Determine the [X, Y] coordinate at the center of the cell enclosing the given text.  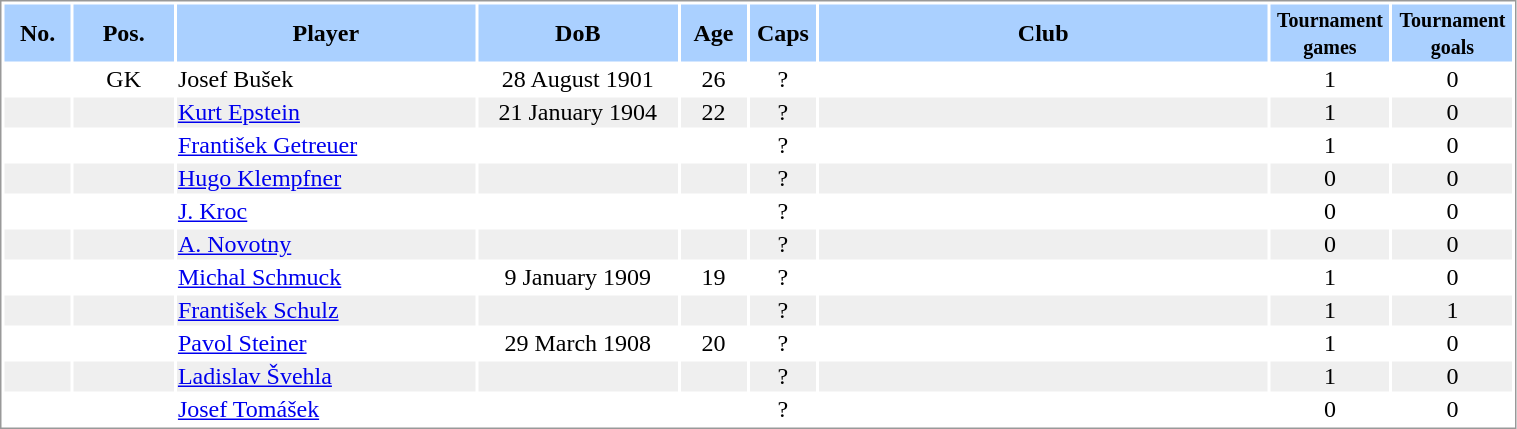
19 [713, 277]
28 August 1901 [578, 79]
František Schulz [326, 311]
26 [713, 79]
Kurt Epstein [326, 113]
Age [713, 32]
Player [326, 32]
DoB [578, 32]
29 March 1908 [578, 343]
22 [713, 113]
Michal Schmuck [326, 277]
A. Novotny [326, 245]
Tournamentgames [1330, 32]
Tournamentgoals [1453, 32]
21 January 1904 [578, 113]
Pavol Steiner [326, 343]
Josef Tomášek [326, 409]
J. Kroc [326, 211]
9 January 1909 [578, 277]
Pos. [124, 32]
No. [37, 32]
Josef Bušek [326, 79]
Club [1043, 32]
20 [713, 343]
Ladislav Švehla [326, 377]
Hugo Klempfner [326, 179]
Caps [783, 32]
GK [124, 79]
František Getreuer [326, 145]
